Scan for the cell matching the given text and deliver its [X, Y] coordinate at center. 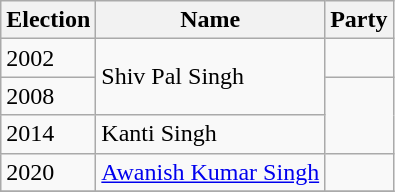
Name [210, 20]
Party [359, 20]
2008 [48, 96]
Awanish Kumar Singh [210, 172]
2014 [48, 134]
Election [48, 20]
2020 [48, 172]
Shiv Pal Singh [210, 77]
Kanti Singh [210, 134]
2002 [48, 58]
